Scan for the cell matching the given text and deliver its (X, Y) coordinate at center. 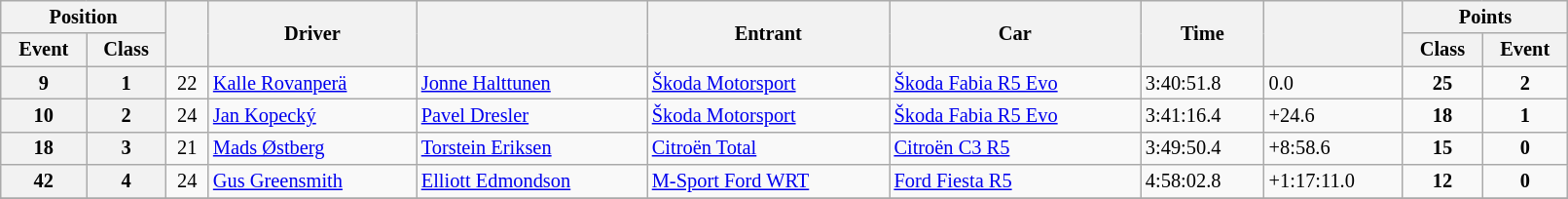
Mads Østberg (312, 148)
Kalle Rovanperä (312, 83)
Points (1485, 17)
Elliott Edmondson (531, 181)
25 (1442, 83)
+8:58.6 (1333, 148)
15 (1442, 148)
Driver (312, 33)
3 (127, 148)
+1:17:11.0 (1333, 181)
M-Sport Ford WRT (769, 181)
0.0 (1333, 83)
10 (44, 115)
22 (187, 83)
3:40:51.8 (1203, 83)
42 (44, 181)
4:58:02.8 (1203, 181)
Gus Greensmith (312, 181)
Jonne Halttunen (531, 83)
Torstein Eriksen (531, 148)
9 (44, 83)
Ford Fiesta R5 (1015, 181)
Time (1203, 33)
Entrant (769, 33)
Jan Kopecký (312, 115)
Pavel Dresler (531, 115)
3:49:50.4 (1203, 148)
21 (187, 148)
Position (84, 17)
Citroën C3 R5 (1015, 148)
4 (127, 181)
3:41:16.4 (1203, 115)
+24.6 (1333, 115)
Car (1015, 33)
Citroën Total (769, 148)
12 (1442, 181)
